Capture the cell that displays the provided text and extract its (x, y) central coordinate. 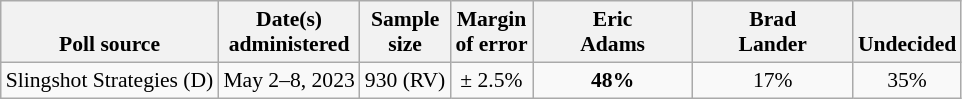
Undecided (907, 32)
Slingshot Strategies (D) (110, 80)
EricAdams (613, 32)
930 (RV) (406, 80)
Poll source (110, 32)
Date(s)administered (288, 32)
BradLander (773, 32)
35% (907, 80)
Samplesize (406, 32)
17% (773, 80)
48% (613, 80)
± 2.5% (491, 80)
May 2–8, 2023 (288, 80)
Marginof error (491, 32)
